Determine the [X, Y] coordinate at the center of the cell enclosing the given text.  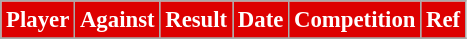
Competition [355, 20]
Player [38, 20]
Against [118, 20]
Date [260, 20]
Ref [444, 20]
Result [196, 20]
